From the cell containing the given text, extract its center point as (X, Y) coordinate. 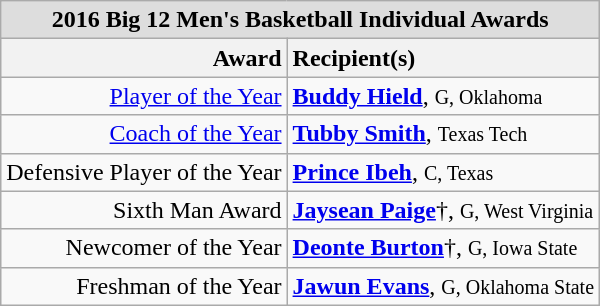
Coach of the Year (144, 134)
Prince Ibeh, C, Texas (443, 172)
Sixth Man Award (144, 210)
Defensive Player of the Year (144, 172)
Recipient(s) (443, 58)
Deonte Burton†, G, Iowa State (443, 248)
Freshman of the Year (144, 286)
Jawun Evans, G, Oklahoma State (443, 286)
Tubby Smith, Texas Tech (443, 134)
Player of the Year (144, 96)
Buddy Hield, G, Oklahoma (443, 96)
2016 Big 12 Men's Basketball Individual Awards (300, 20)
Jaysean Paige†, G, West Virginia (443, 210)
Award (144, 58)
Newcomer of the Year (144, 248)
